Return the [X, Y] coordinate for the center point of the cell that contains the specified text.  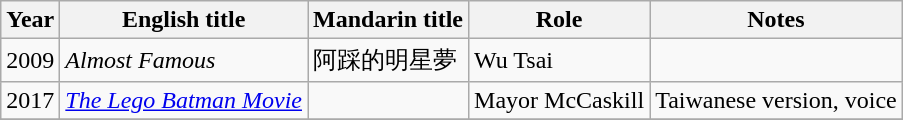
Mayor McCaskill [560, 100]
2017 [30, 100]
Notes [776, 20]
English title [184, 20]
Almost Famous [184, 60]
Taiwanese version, voice [776, 100]
2009 [30, 60]
Mandarin title [388, 20]
阿踩的明星夢 [388, 60]
Role [560, 20]
The Lego Batman Movie [184, 100]
Year [30, 20]
Wu Tsai [560, 60]
